Provide the [x, y] coordinate of the cell's center where the given text is located.  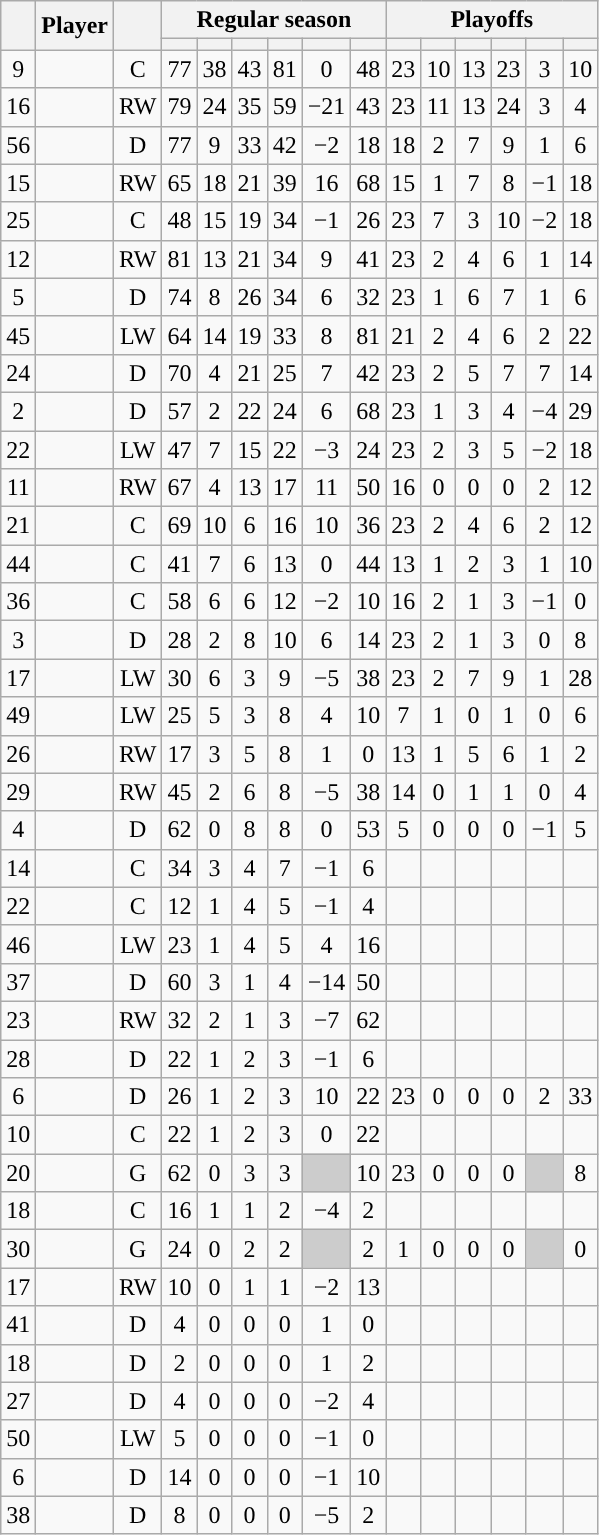
−3 [326, 449]
59 [284, 107]
49 [18, 716]
39 [284, 183]
−21 [326, 107]
46 [18, 944]
Playoffs [492, 20]
−7 [326, 1020]
70 [180, 373]
74 [180, 297]
Regular season [274, 20]
69 [180, 526]
58 [180, 602]
20 [18, 1173]
60 [180, 982]
57 [180, 411]
64 [180, 335]
67 [180, 488]
65 [180, 183]
−14 [326, 982]
79 [180, 107]
37 [18, 982]
47 [180, 449]
27 [18, 1401]
53 [368, 830]
56 [18, 145]
35 [250, 107]
Player [75, 26]
